Search for the cell housing the specified text and yield its [X, Y] center coordinate. 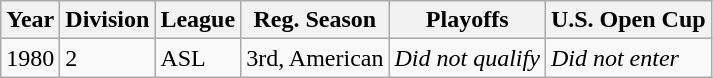
Year [30, 20]
Division [108, 20]
Did not qualify [467, 58]
U.S. Open Cup [628, 20]
League [198, 20]
Reg. Season [315, 20]
Did not enter [628, 58]
Playoffs [467, 20]
3rd, American [315, 58]
2 [108, 58]
1980 [30, 58]
ASL [198, 58]
